For the text-containing cell, return its midpoint in (x, y) coordinate format. 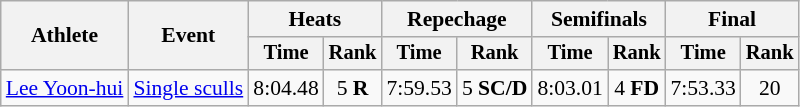
8:04.48 (286, 88)
Final (732, 19)
8:03.01 (570, 88)
5 SC/D (495, 88)
4 FD (637, 88)
Athlete (65, 36)
7:59.53 (418, 88)
Lee Yoon-hui (65, 88)
Heats (314, 19)
7:53.33 (702, 88)
5 R (353, 88)
Event (188, 36)
Semifinals (598, 19)
20 (770, 88)
Repechage (456, 19)
Single sculls (188, 88)
